Find where the given text appears and provide that cell's center as (x, y) coordinate. 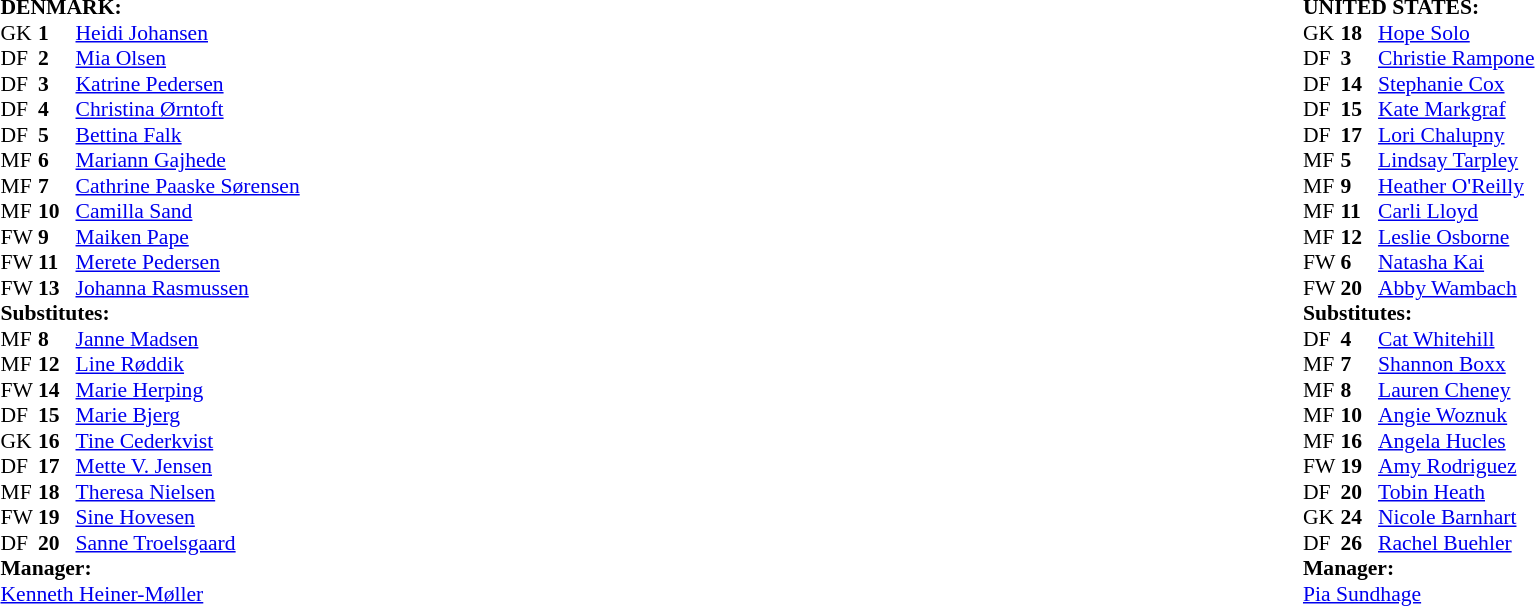
Line Røddik (188, 365)
24 (1359, 517)
Marie Bjerg (188, 415)
Lori Chalupny (1456, 135)
2 (57, 59)
Merete Pedersen (188, 263)
Marie Herping (188, 390)
Angela Hucles (1456, 441)
26 (1359, 543)
Nicole Barnhart (1456, 517)
Amy Rodriguez (1456, 467)
Cat Whitehill (1456, 339)
Mariann Gajhede (188, 161)
Christie Rampone (1456, 59)
Sanne Troelsgaard (188, 543)
Stephanie Cox (1456, 84)
Angie Woznuk (1456, 415)
Carli Lloyd (1456, 211)
Johanna Rasmussen (188, 288)
Maiken Pape (188, 237)
Christina Ørntoft (188, 109)
1 (57, 33)
Katrine Pedersen (188, 84)
Kate Markgraf (1456, 109)
Lauren Cheney (1456, 390)
Natasha Kai (1456, 263)
Heather O'Reilly (1456, 186)
13 (57, 288)
Camilla Sand (188, 211)
Mia Olsen (188, 59)
Abby Wambach (1456, 288)
Janne Madsen (188, 339)
Theresa Nielsen (188, 492)
Lindsay Tarpley (1456, 161)
Hope Solo (1456, 33)
Mette V. Jensen (188, 467)
Rachel Buehler (1456, 543)
Heidi Johansen (188, 33)
Leslie Osborne (1456, 237)
Cathrine Paaske Sørensen (188, 186)
Tine Cederkvist (188, 441)
Sine Hovesen (188, 517)
Shannon Boxx (1456, 365)
Bettina Falk (188, 135)
Tobin Heath (1456, 492)
